Pinpoint the cell where the given text exists, returning its (x, y) midpoint coordinate. 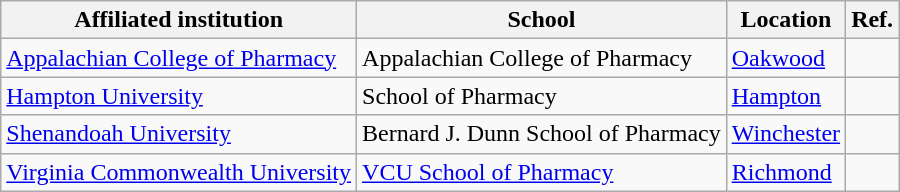
Bernard J. Dunn School of Pharmacy (542, 134)
Ref. (872, 20)
Hampton University (179, 96)
Hampton (786, 96)
School of Pharmacy (542, 96)
Winchester (786, 134)
Richmond (786, 172)
Virginia Commonwealth University (179, 172)
Affiliated institution (179, 20)
Location (786, 20)
Shenandoah University (179, 134)
School (542, 20)
VCU School of Pharmacy (542, 172)
Oakwood (786, 58)
